Find where the given text appears and provide that cell's center as (x, y) coordinate. 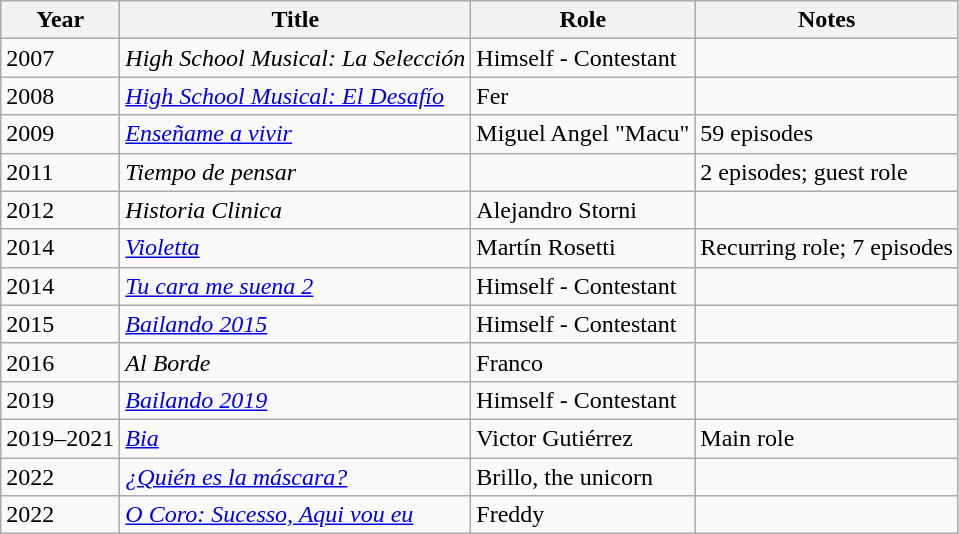
2016 (60, 362)
Role (583, 20)
2019–2021 (60, 438)
Miguel Angel "Macu" (583, 134)
Bailando 2015 (296, 324)
Martín Rosetti (583, 248)
Fer (583, 96)
59 episodes (827, 134)
Violetta (296, 248)
Bia (296, 438)
Recurring role; 7 episodes (827, 248)
Freddy (583, 515)
High School Musical: El Desafío (296, 96)
Bailando 2019 (296, 400)
Tiempo de pensar (296, 172)
2008 (60, 96)
Al Borde (296, 362)
2011 (60, 172)
Notes (827, 20)
2007 (60, 58)
Historia Clinica (296, 210)
2012 (60, 210)
Franco (583, 362)
2019 (60, 400)
Brillo, the unicorn (583, 477)
Title (296, 20)
O Coro: Sucesso, Aqui vou eu (296, 515)
2 episodes; guest role (827, 172)
¿Quién es la máscara? (296, 477)
Victor Gutiérrez (583, 438)
2009 (60, 134)
Enseñame a vivir (296, 134)
Tu cara me suena 2 (296, 286)
Alejandro Storni (583, 210)
Year (60, 20)
Main role (827, 438)
2015 (60, 324)
High School Musical: La Selección (296, 58)
